For the text-containing cell, return its midpoint in [X, Y] coordinate format. 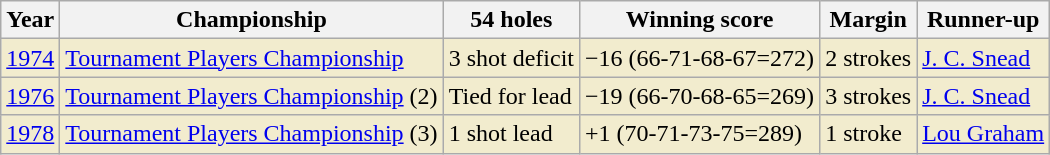
−16 (66-71-68-67=272) [700, 58]
Tournament Players Championship (3) [252, 134]
1 stroke [868, 134]
Runner-up [984, 20]
1976 [30, 96]
+1 (70-71-73-75=289) [700, 134]
Tied for lead [511, 96]
Tournament Players Championship (2) [252, 96]
−19 (66-70-68-65=269) [700, 96]
Year [30, 20]
2 strokes [868, 58]
Margin [868, 20]
1974 [30, 58]
1 shot lead [511, 134]
54 holes [511, 20]
1978 [30, 134]
3 strokes [868, 96]
3 shot deficit [511, 58]
Winning score [700, 20]
Tournament Players Championship [252, 58]
Championship [252, 20]
Lou Graham [984, 134]
